Output the (X, Y) coordinate of the center of the cell containing the given text.  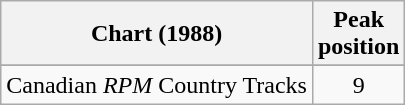
9 (358, 85)
Peakposition (358, 34)
Chart (1988) (157, 34)
Canadian RPM Country Tracks (157, 85)
